Identify which cell holds the provided text, then report its [x, y] central coordinate. 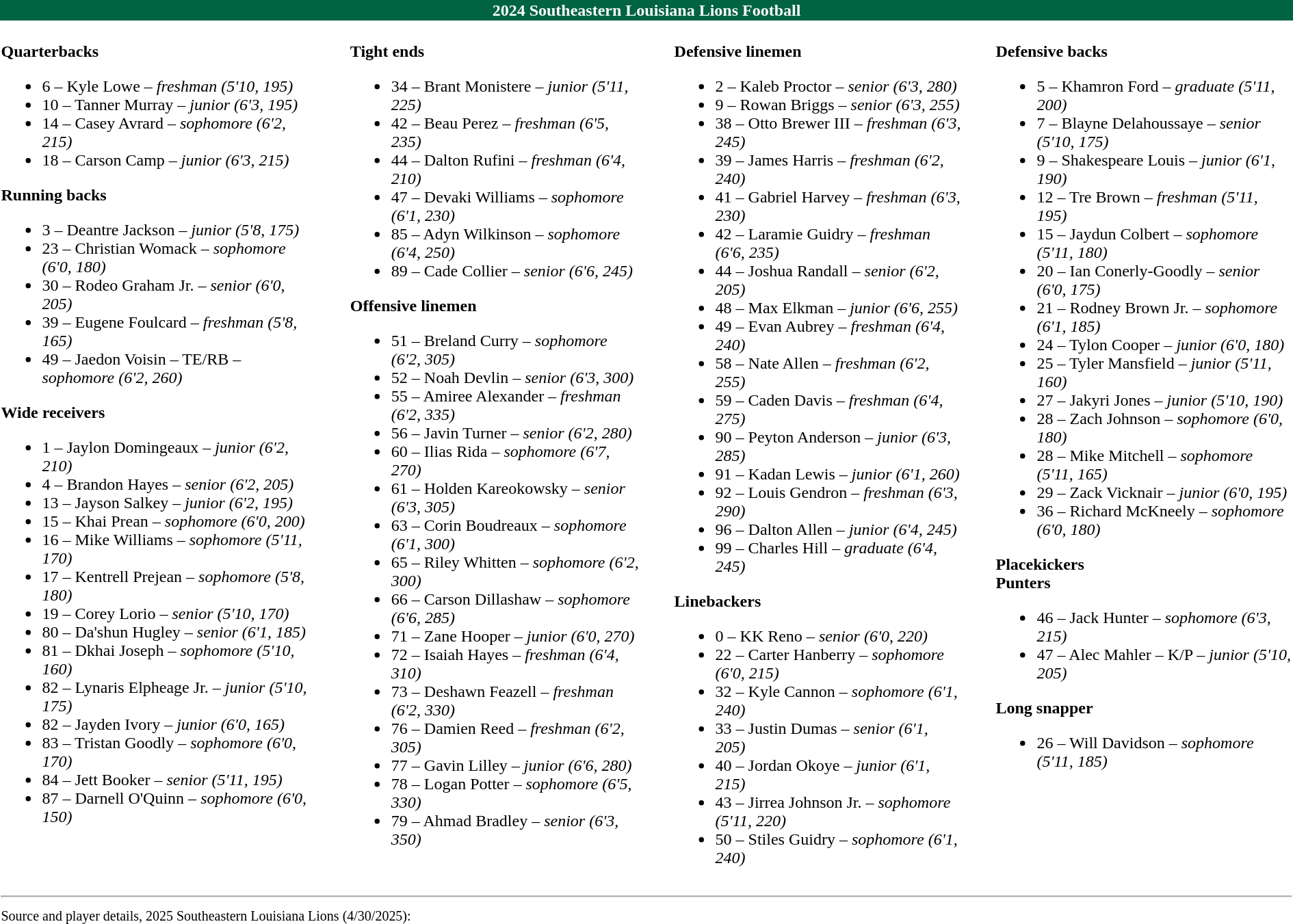
2024 Southeastern Louisiana Lions Football [646, 10]
